Extract the (X, Y) coordinate from the center of the cell holding the provided text.  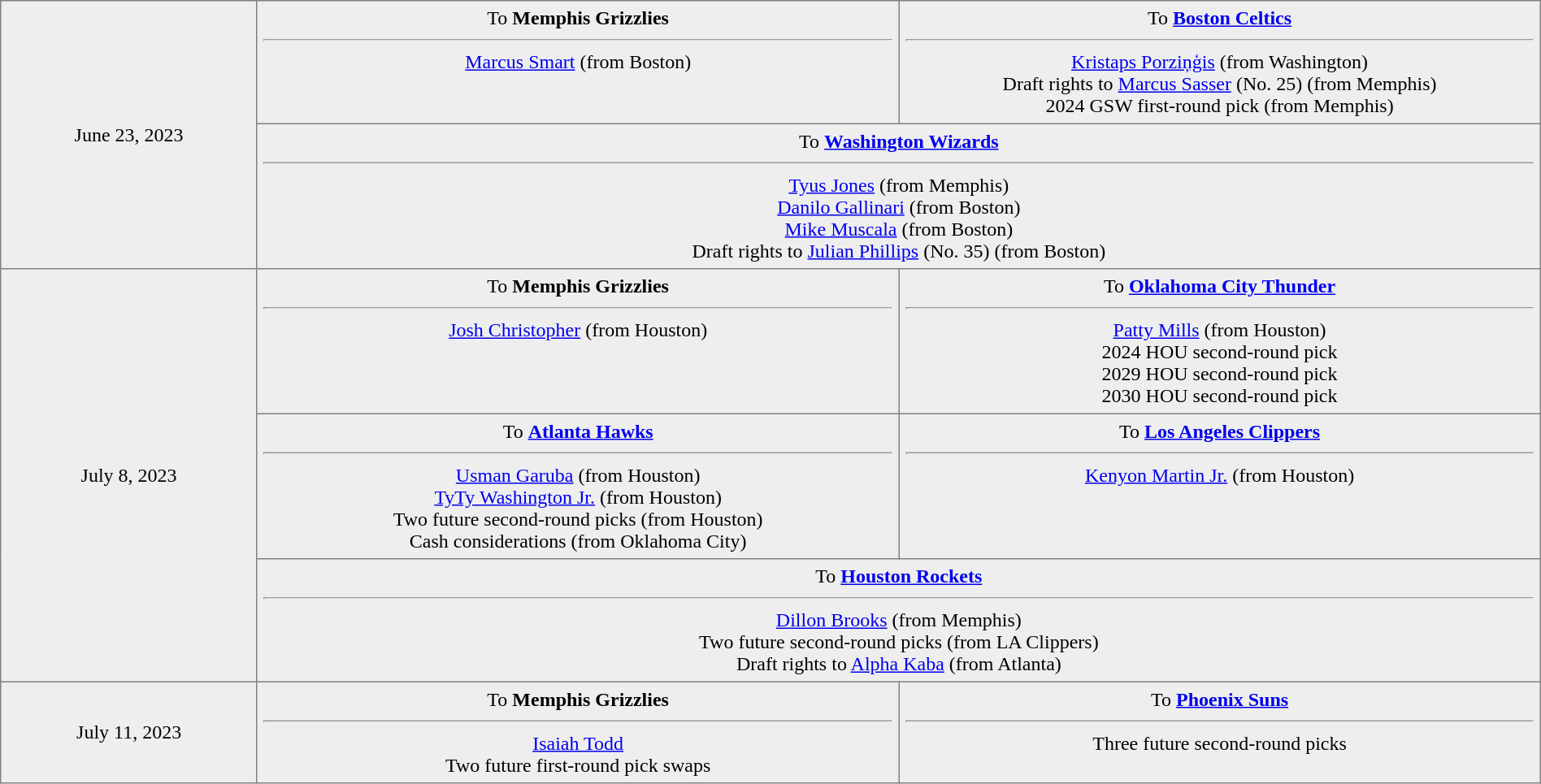
To Memphis GrizzliesJosh Christopher (from Houston) (577, 341)
July 8, 2023 (129, 475)
To Memphis GrizzliesIsaiah ToddTwo future first-round pick swaps (577, 732)
July 11, 2023 (129, 732)
To Oklahoma City ThunderPatty Mills (from Houston)2024 HOU second-round pick 2029 HOU second-round pick 2030 HOU second-round pick (1219, 341)
To Houston RocketsDillon Brooks (from Memphis)Two future second-round picks (from LA Clippers)Draft rights to Alpha Kaba (from Atlanta) (899, 621)
To Memphis GrizzliesMarcus Smart (from Boston) (577, 63)
June 23, 2023 (129, 135)
To Phoenix SunsThree future second-round picks (1219, 732)
To Los Angeles ClippersKenyon Martin Jr. (from Houston) (1219, 486)
To Boston CelticsKristaps Porziņģis (from Washington)Draft rights to Marcus Sasser (No. 25) (from Memphis)2024 GSW first-round pick (from Memphis) (1219, 63)
